Provide the (X, Y) coordinate of the cell's center where the given text is located.  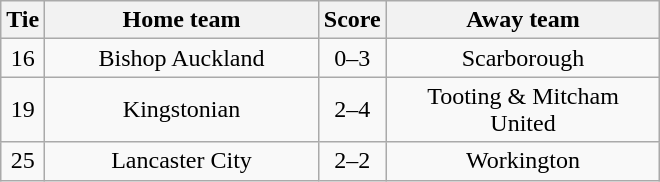
25 (23, 161)
2–4 (352, 110)
Bishop Auckland (182, 58)
Tooting & Mitcham United (523, 110)
Kingstonian (182, 110)
0–3 (352, 58)
Scarborough (523, 58)
Home team (182, 20)
Score (352, 20)
Away team (523, 20)
Lancaster City (182, 161)
19 (23, 110)
Tie (23, 20)
Workington (523, 161)
16 (23, 58)
2–2 (352, 161)
